Output the [x, y] coordinate of the center of the cell containing the given text.  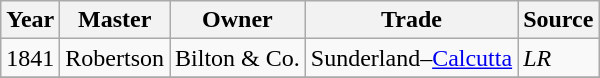
Robertson [115, 58]
Source [558, 20]
Sunderland–Calcutta [411, 58]
Bilton & Co. [238, 58]
Master [115, 20]
Owner [238, 20]
Trade [411, 20]
LR [558, 58]
Year [30, 20]
1841 [30, 58]
